For the text-containing cell, return its midpoint in [x, y] coordinate format. 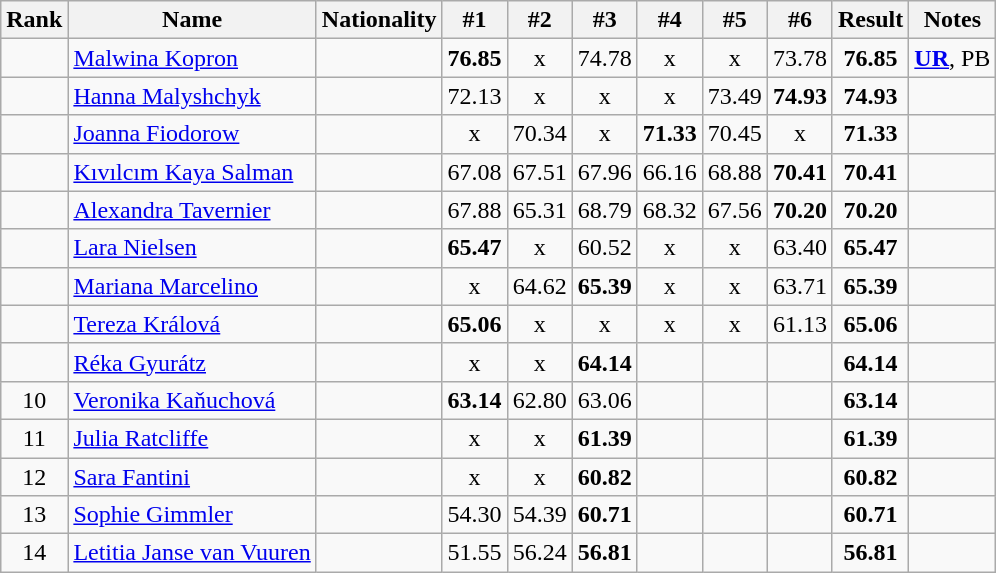
Name [192, 20]
51.55 [474, 553]
Veronika Kaňuchová [192, 400]
56.24 [540, 553]
64.62 [540, 286]
54.39 [540, 515]
Tereza Králová [192, 324]
Lara Nielsen [192, 248]
70.34 [540, 134]
Malwina Kopron [192, 58]
67.56 [734, 210]
#1 [474, 20]
54.30 [474, 515]
63.06 [604, 400]
63.40 [800, 248]
#3 [604, 20]
67.08 [474, 172]
68.32 [670, 210]
73.78 [800, 58]
#5 [734, 20]
Result [870, 20]
68.79 [604, 210]
62.80 [540, 400]
68.88 [734, 172]
#4 [670, 20]
Letitia Janse van Vuuren [192, 553]
65.31 [540, 210]
Julia Ratcliffe [192, 438]
Alexandra Tavernier [192, 210]
Kıvılcım Kaya Salman [192, 172]
72.13 [474, 96]
Mariana Marcelino [192, 286]
Hanna Malyshchyk [192, 96]
11 [34, 438]
60.52 [604, 248]
74.78 [604, 58]
13 [34, 515]
66.16 [670, 172]
73.49 [734, 96]
Rank [34, 20]
10 [34, 400]
70.45 [734, 134]
Réka Gyurátz [192, 362]
#6 [800, 20]
Nationality [379, 20]
12 [34, 477]
UR, PB [952, 58]
Sophie Gimmler [192, 515]
67.51 [540, 172]
67.88 [474, 210]
Joanna Fiodorow [192, 134]
14 [34, 553]
#2 [540, 20]
61.13 [800, 324]
67.96 [604, 172]
Sara Fantini [192, 477]
63.71 [800, 286]
Notes [952, 20]
